Search for the cell housing the specified text and yield its [x, y] center coordinate. 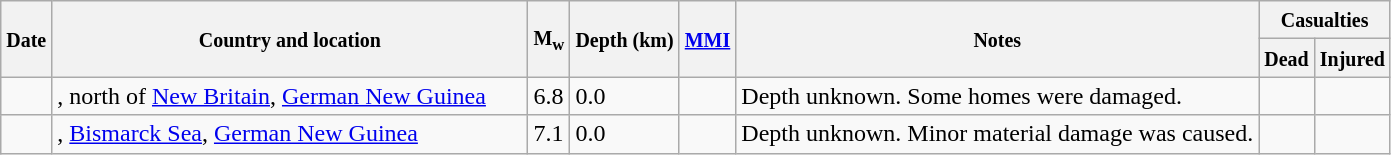
Mw [549, 39]
Casualties [1325, 20]
Depth (km) [624, 39]
Depth unknown. Minor material damage was caused. [998, 134]
Dead [1287, 58]
, Bismarck Sea, German New Guinea [290, 134]
Notes [998, 39]
7.1 [549, 134]
Depth unknown. Some homes were damaged. [998, 96]
Date [26, 39]
MMI [708, 39]
Injured [1352, 58]
Country and location [290, 39]
, north of New Britain, German New Guinea [290, 96]
6.8 [549, 96]
